Detect which cell encompasses the target text, then output its [x, y] center coordinate. 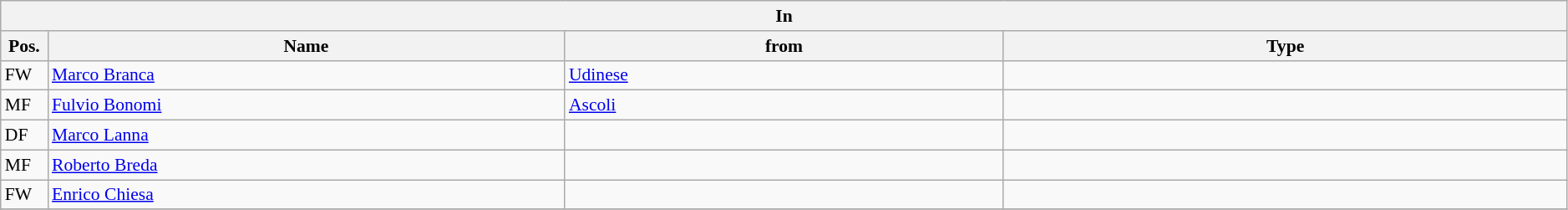
Enrico Chiesa [306, 195]
Udinese [784, 75]
DF [24, 136]
from [784, 46]
In [784, 16]
Marco Branca [306, 75]
Pos. [24, 46]
Marco Lanna [306, 136]
Roberto Breda [306, 165]
Fulvio Bonomi [306, 105]
Name [306, 46]
Ascoli [784, 105]
Type [1285, 46]
